Search for the cell housing the specified text and yield its [x, y] center coordinate. 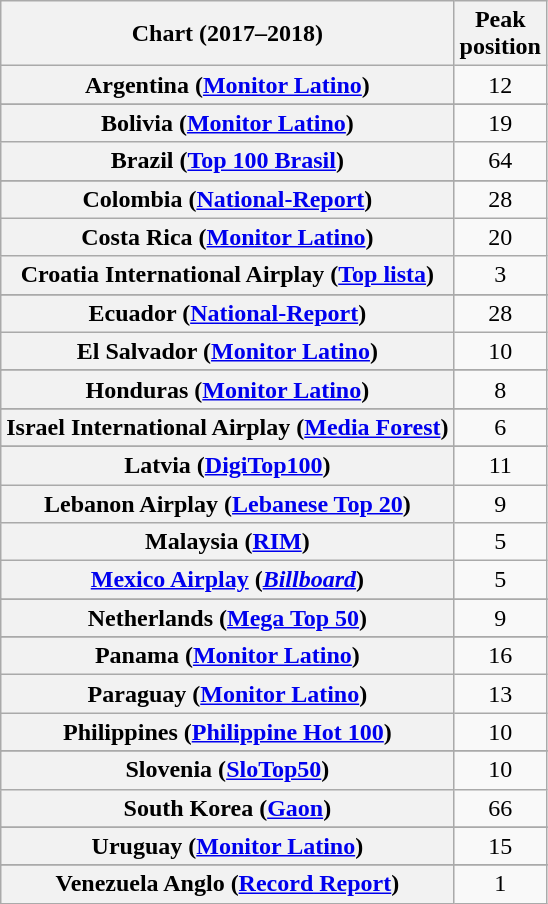
Malaysia (RIM) [228, 542]
Honduras (Monitor Latino) [228, 389]
Brazil (Top 100 Brasil) [228, 161]
Argentina (Monitor Latino) [228, 85]
6 [500, 427]
Philippines (Philippine Hot 100) [228, 732]
Slovenia (SloTop50) [228, 770]
El Salvador (Monitor Latino) [228, 351]
11 [500, 465]
Peak position [500, 34]
South Korea (Gaon) [228, 808]
Bolivia (Monitor Latino) [228, 123]
13 [500, 694]
Panama (Monitor Latino) [228, 656]
Chart (2017–2018) [228, 34]
Israel International Airplay (Media Forest) [228, 427]
15 [500, 846]
Lebanon Airplay (Lebanese Top 20) [228, 503]
Ecuador (National-Report) [228, 313]
Uruguay (Monitor Latino) [228, 846]
19 [500, 123]
Paraguay (Monitor Latino) [228, 694]
8 [500, 389]
Colombia (National-Report) [228, 199]
3 [500, 275]
66 [500, 808]
Latvia (DigiTop100) [228, 465]
Costa Rica (Monitor Latino) [228, 237]
Netherlands (Mega Top 50) [228, 618]
12 [500, 85]
1 [500, 884]
Croatia International Airplay (Top lista) [228, 275]
Mexico Airplay (Billboard) [228, 580]
16 [500, 656]
Venezuela Anglo (Record Report) [228, 884]
20 [500, 237]
64 [500, 161]
